Output the [X, Y] coordinate of the center of the cell containing the given text.  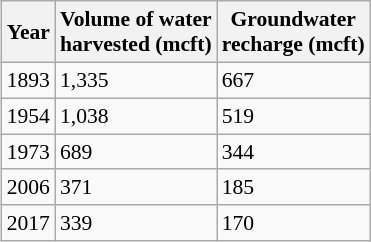
371 [136, 187]
519 [294, 116]
2017 [28, 223]
Year [28, 32]
185 [294, 187]
1,335 [136, 80]
170 [294, 223]
1,038 [136, 116]
339 [136, 223]
1893 [28, 80]
1954 [28, 116]
667 [294, 80]
344 [294, 152]
689 [136, 152]
2006 [28, 187]
1973 [28, 152]
Volume of waterharvested (mcft) [136, 32]
Groundwaterrecharge (mcft) [294, 32]
